Extract the (X, Y) coordinate from the center of the cell holding the provided text.  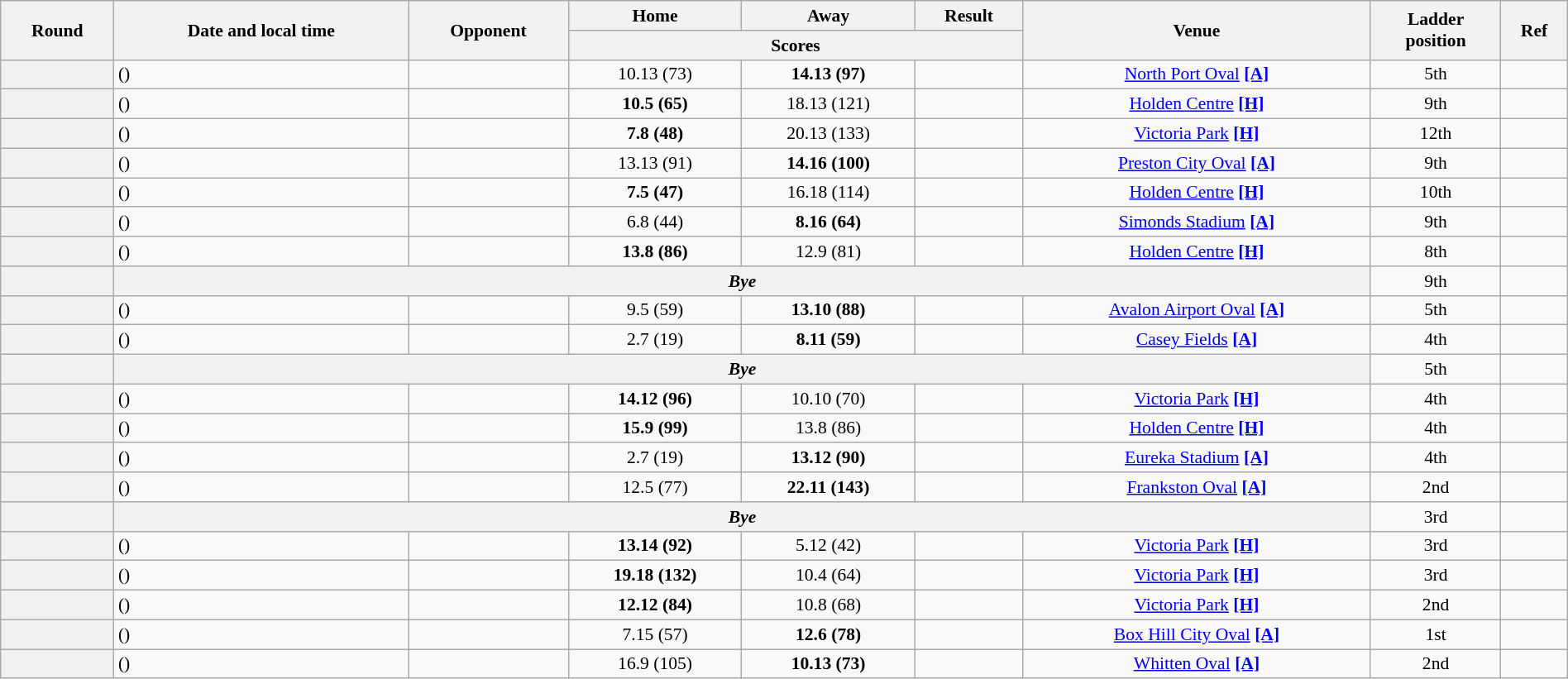
7.8 (48) (655, 134)
Simonds Stadium [A] (1198, 222)
14.16 (100) (829, 163)
13.10 (88) (829, 310)
Home (655, 16)
16.9 (105) (655, 664)
10th (1436, 193)
1st (1436, 634)
Result (968, 16)
15.9 (99) (655, 428)
8.16 (64) (829, 222)
13.14 (92) (655, 546)
12.9 (81) (829, 251)
18.13 (121) (829, 104)
22.11 (143) (829, 487)
14.13 (97) (829, 74)
9.5 (59) (655, 310)
10.5 (65) (655, 104)
20.13 (133) (829, 134)
Round (58, 30)
10.10 (70) (829, 399)
Date and local time (261, 30)
Whitten Oval [A] (1198, 664)
12.12 (84) (655, 605)
8th (1436, 251)
12.5 (77) (655, 487)
13.12 (90) (829, 458)
14.12 (96) (655, 399)
7.15 (57) (655, 634)
Venue (1198, 30)
Eureka Stadium [A] (1198, 458)
North Port Oval [A] (1198, 74)
Ref (1534, 30)
Box Hill City Oval [A] (1198, 634)
Opponent (489, 30)
12.6 (78) (829, 634)
19.18 (132) (655, 576)
6.8 (44) (655, 222)
Away (829, 16)
5.12 (42) (829, 546)
8.11 (59) (829, 340)
10.4 (64) (829, 576)
Frankston Oval [A] (1198, 487)
Avalon Airport Oval [A] (1198, 310)
13.13 (91) (655, 163)
Scores (796, 45)
12th (1436, 134)
Ladderposition (1436, 30)
Preston City Oval [A] (1198, 163)
Casey Fields [A] (1198, 340)
7.5 (47) (655, 193)
10.8 (68) (829, 605)
16.18 (114) (829, 193)
